Return the (X, Y) coordinate for the center point of the cell that contains the specified text.  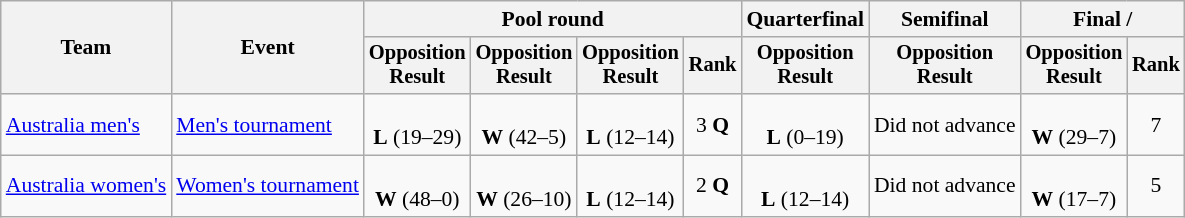
Final / (1103, 19)
W (29–7) (1074, 124)
L (0–19) (805, 124)
Team (86, 48)
Australia men's (86, 124)
Semifinal (945, 19)
Pool round (552, 19)
5 (1156, 186)
Women's tournament (268, 186)
W (17–7) (1074, 186)
7 (1156, 124)
Men's tournament (268, 124)
W (48–0) (418, 186)
L (19–29) (418, 124)
W (42–5) (524, 124)
2 Q (713, 186)
3 Q (713, 124)
Australia women's (86, 186)
W (26–10) (524, 186)
Event (268, 48)
Quarterfinal (805, 19)
